Detect which cell encompasses the target text, then output its [X, Y] center coordinate. 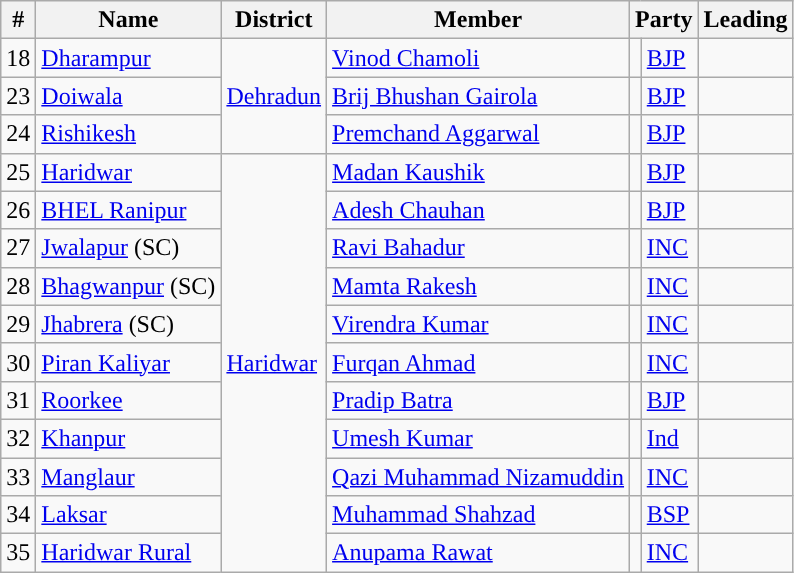
34 [18, 515]
25 [18, 172]
Madan Kaushik [478, 172]
Dharampur [128, 58]
Rishikesh [128, 134]
Dehradun [274, 96]
Doiwala [128, 96]
Haridwar Rural [128, 553]
35 [18, 553]
Qazi Muhammad Nizamuddin [478, 477]
Brij Bhushan Gairola [478, 96]
Furqan Ahmad [478, 362]
Piran Kaliyar [128, 362]
Member [478, 20]
27 [18, 248]
Ind [670, 438]
Jhabrera (SC) [128, 324]
Adesh Chauhan [478, 210]
Name [128, 20]
31 [18, 400]
Pradip Batra [478, 400]
Ravi Bahadur [478, 248]
Virendra Kumar [478, 324]
28 [18, 286]
Jwalapur (SC) [128, 248]
BSP [670, 515]
Mamta Rakesh [478, 286]
18 [18, 58]
30 [18, 362]
Party [664, 20]
Anupama Rawat [478, 553]
Manglaur [128, 477]
BHEL Ranipur [128, 210]
Premchand Aggarwal [478, 134]
Roorkee [128, 400]
26 [18, 210]
Bhagwanpur (SC) [128, 286]
33 [18, 477]
# [18, 20]
Muhammad Shahzad [478, 515]
23 [18, 96]
District [274, 20]
32 [18, 438]
Laksar [128, 515]
Vinod Chamoli [478, 58]
Umesh Kumar [478, 438]
Leading [746, 20]
Khanpur [128, 438]
24 [18, 134]
29 [18, 324]
